From the cell containing the given text, extract its center point as [X, Y] coordinate. 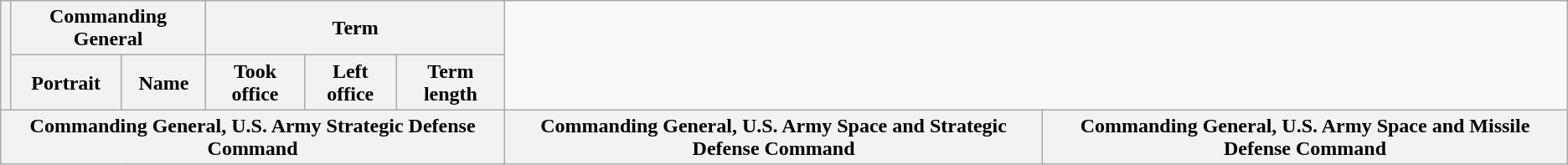
Commanding General, U.S. Army Strategic Defense Command [253, 137]
Took office [255, 82]
Commanding General [108, 28]
Name [164, 82]
Term length [451, 82]
Commanding General, U.S. Army Space and Strategic Defense Command [773, 137]
Commanding General, U.S. Army Space and Missile Defense Command [1305, 137]
Term [355, 28]
Left office [350, 82]
Portrait [65, 82]
